Identify which cell holds the provided text, then report its (x, y) central coordinate. 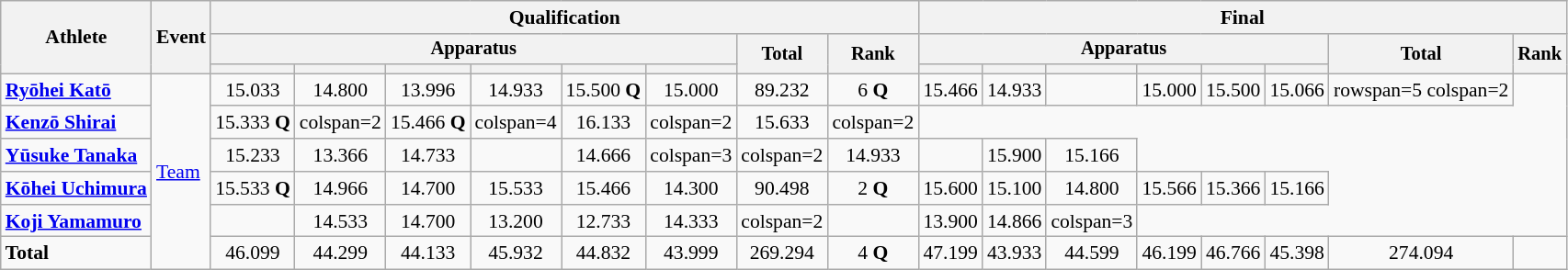
Koji Yamamuro (76, 221)
13.366 (340, 155)
15.500 (1233, 90)
47.199 (950, 253)
45.932 (517, 253)
269.294 (781, 253)
15.500 Q (604, 90)
44.832 (604, 253)
Athlete (76, 37)
90.498 (781, 188)
46.199 (1169, 253)
14.866 (1015, 221)
15.533 (517, 188)
14.333 (691, 221)
43.999 (691, 253)
15.333 Q (253, 123)
45.398 (1296, 253)
44.299 (340, 253)
43.933 (1015, 253)
14.666 (604, 155)
46.766 (1233, 253)
colspan=4 (517, 123)
Qualification (564, 17)
12.733 (604, 221)
15.633 (781, 123)
15.066 (1296, 90)
13.996 (428, 90)
Event (181, 37)
15.533 Q (253, 188)
Yūsuke Tanaka (76, 155)
13.200 (517, 221)
15.366 (1233, 188)
16.133 (604, 123)
46.099 (253, 253)
4 Q (873, 253)
15.900 (1015, 155)
Kenzō Shirai (76, 123)
15.600 (950, 188)
44.133 (428, 253)
Ryōhei Katō (76, 90)
274.094 (1421, 253)
rowspan=5 colspan=2 (1421, 90)
Team (181, 172)
Final (1243, 17)
13.900 (950, 221)
44.599 (1092, 253)
15.033 (253, 90)
14.966 (340, 188)
6 Q (873, 90)
14.300 (691, 188)
15.566 (1169, 188)
2 Q (873, 188)
89.232 (781, 90)
15.100 (1015, 188)
14.733 (428, 155)
14.533 (340, 221)
Kōhei Uchimura (76, 188)
15.233 (253, 155)
15.466 Q (428, 123)
